Find where the given text appears and provide that cell's center as (x, y) coordinate. 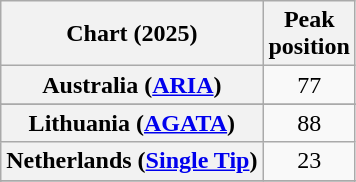
23 (309, 161)
Chart (2025) (132, 34)
88 (309, 123)
77 (309, 85)
Netherlands (Single Tip) (132, 161)
Australia (ARIA) (132, 85)
Peakposition (309, 34)
Lithuania (AGATA) (132, 123)
